Detect which cell encompasses the target text, then output its (X, Y) center coordinate. 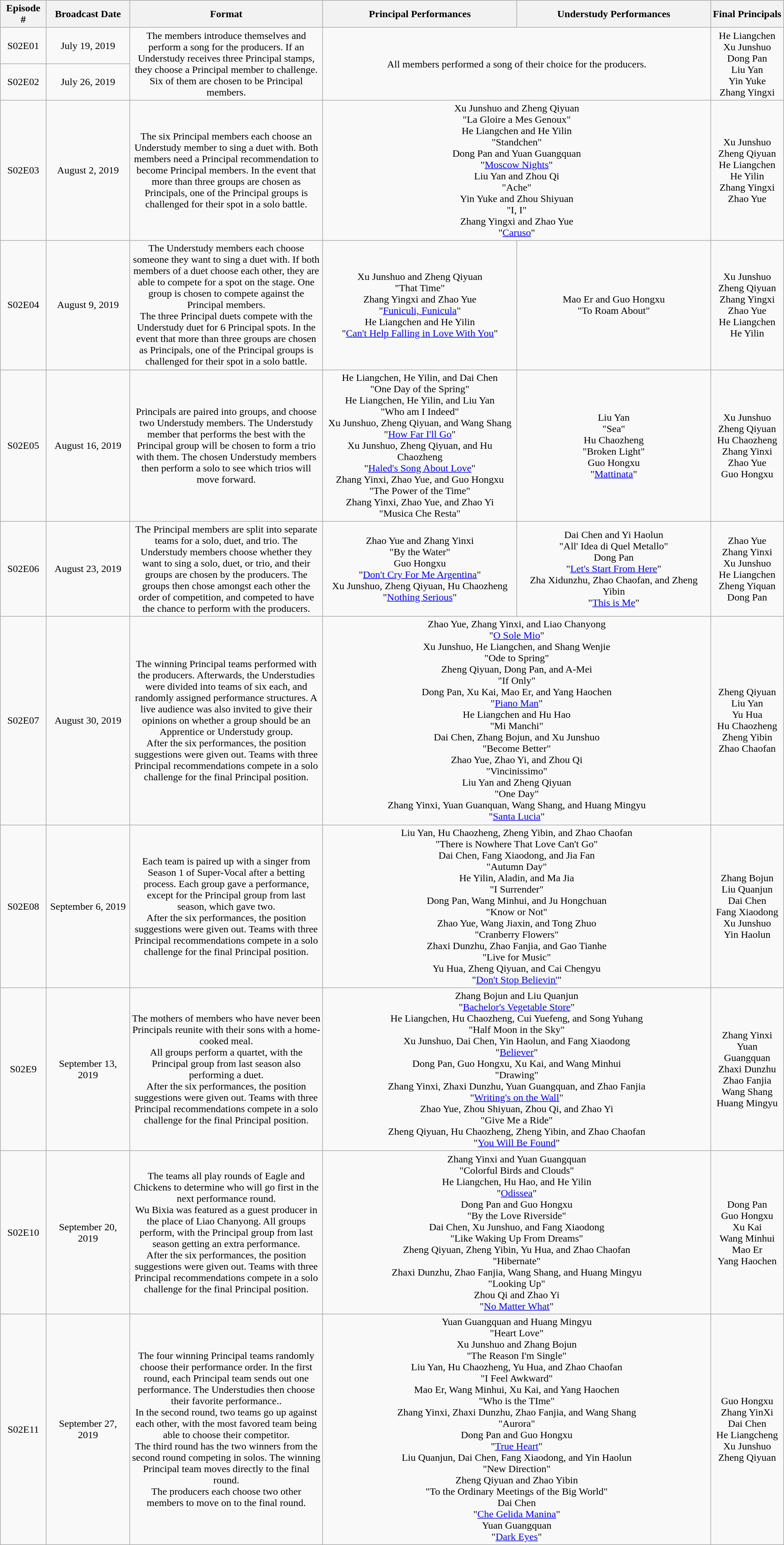
Episode # (23, 14)
August 30, 2019 (88, 721)
S02E02 (23, 82)
Final Principals (747, 14)
Liu Yan"Sea"Hu Chaozheng"Broken Light"Guo Hongxu"Mattinata" (614, 445)
Xu JunshuoZheng QiyuanZhang YingxiZhao YueHe LiangchenHe Yilin (747, 305)
S02E08 (23, 906)
S02E05 (23, 445)
Zheng QiyuanLiu YanYu HuaHu ChaozhengZheng YibinZhao Chaofan (747, 721)
S02E11 (23, 1429)
August 9, 2019 (88, 305)
S02E04 (23, 305)
September 13, 2019 (88, 1069)
Principal Performances (420, 14)
Guo HongxuZhang YinXiDai ChenHe LiangchengXu JunshuoZheng Qiyuan (747, 1429)
S02E10 (23, 1232)
July 26, 2019 (88, 82)
S02E03 (23, 170)
Dong PanGuo HongxuXu KaiWang MinhuiMao ErYang Haochen (747, 1232)
S02E06 (23, 569)
Zhao YueZhang YinxiXu JunshuoHe LiangchenZheng YiquanDong Pan (747, 569)
All members performed a song of their choice for the producers. (517, 64)
He LiangchenXu JunshuoDong PanLiu YanYin YukeZhang Yingxi (747, 64)
Xu JunshuoZheng QiyuanHe LiangchenHe YilinZhang YingxiZhao Yue (747, 170)
July 19, 2019 (88, 46)
September 20, 2019 (88, 1232)
Zhang YinxiYuan GuangquanZhaxi DunzhuZhao FanjiaWang ShangHuang Mingyu (747, 1069)
Xu JunshuoZheng QiyuanHu ChaozhengZhang YinxiZhao YueGuo Hongxu (747, 445)
August 2, 2019 (88, 170)
September 6, 2019 (88, 906)
Zhao Yue and Zhang Yinxi"By the Water"Guo Hongxu"Don't Cry For Me Argentina"Xu Junshuo, Zheng Qiyuan, Hu Chaozheng"Nothing Serious" (420, 569)
S02E9 (23, 1069)
September 27, 2019 (88, 1429)
Dai Chen and Yi Haolun"All' Idea di Quel Metallo"Dong Pan"Let's Start From Here"Zha Xidunzhu, Zhao Chaofan, and Zheng Yibin"This is Me" (614, 569)
S02E01 (23, 46)
Broadcast Date (88, 14)
S02E07 (23, 721)
Zhang BojunLiu QuanjunDai ChenFang XiaodongXu JunshuoYin Haolun (747, 906)
Mao Er and Guo Hongxu"To Roam About" (614, 305)
August 16, 2019 (88, 445)
August 23, 2019 (88, 569)
Understudy Performances (614, 14)
Xu Junshuo and Zheng Qiyuan"That Time"Zhang Yingxi and Zhao Yue"Funiculi, Funicula"He Liangchen and He Yilin"Can't Help Falling in Love With You" (420, 305)
Format (226, 14)
